Pinpoint the cell where the given text exists, returning its (X, Y) midpoint coordinate. 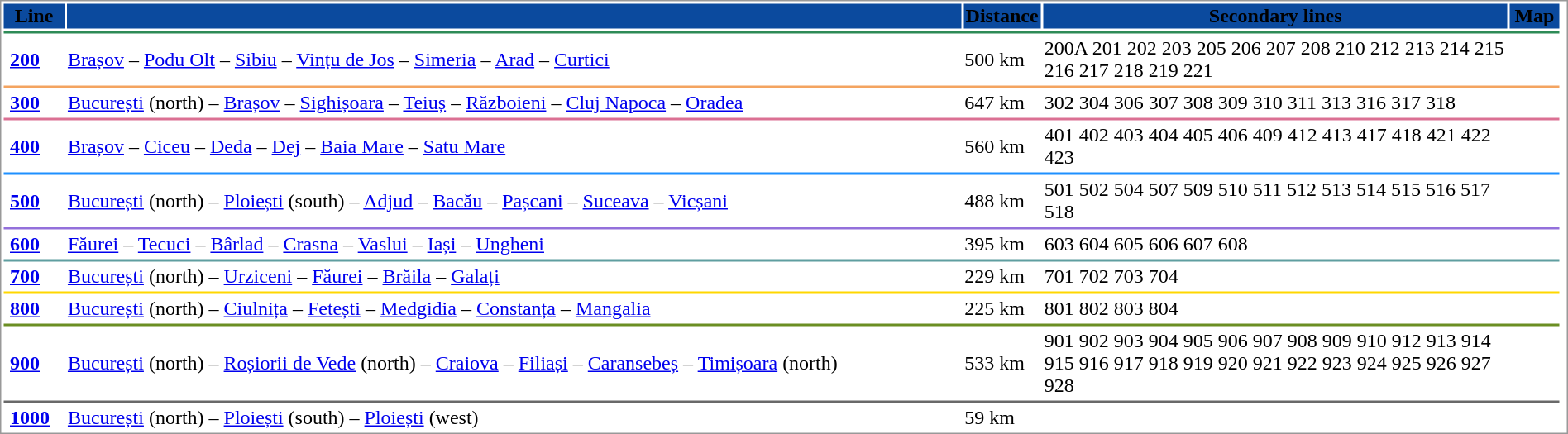
488 km (1002, 200)
229 km (1002, 277)
Distance (1002, 16)
București (north) – Ciulnița – Fetești – Medgidia – Constanța – Mangalia (513, 308)
400 (33, 145)
București (north) – Urziceni – Făurei – Brăila – Galați (513, 277)
533 km (1002, 364)
București (north) – Roșiorii de Vede (north) – Craiova – Filiași – Caransebeș – Timișoara (north) (513, 364)
225 km (1002, 308)
Line (33, 16)
Secondary lines (1275, 16)
701 702 703 704 (1275, 277)
București (north) – Ploiești (south) – Adjud – Bacău – Pașcani – Suceava – Vicșani (513, 200)
700 (33, 277)
560 km (1002, 145)
647 km (1002, 103)
603 604 605 606 607 608 (1275, 244)
801 802 803 804 (1275, 308)
Brașov – Podu Olt – Sibiu – Vințu de Jos – Simeria – Arad – Curtici (513, 60)
501 502 504 507 509 510 511 512 513 514 515 516 517 518 (1275, 200)
800 (33, 308)
59 km (1002, 417)
1000 (33, 417)
Făurei – Tecuci – Bârlad – Crasna – Vaslui – Iași – Ungheni (513, 244)
395 km (1002, 244)
500 (33, 200)
500 km (1002, 60)
600 (33, 244)
401 402 403 404 405 406 409 412 413 417 418 421 422 423 (1275, 145)
302 304 306 307 308 309 310 311 313 316 317 318 (1275, 103)
901 902 903 904 905 906 907 908 909 910 912 913 914 915 916 917 918 919 920 921 922 923 924 925 926 927 928 (1275, 364)
200A 201 202 203 205 206 207 208 210 212 213 214 215 216 217 218 219 221 (1275, 60)
București (north) – Brașov – Sighișoara – Teiuș – Războieni – Cluj Napoca – Oradea (513, 103)
București (north) – Ploiești (south) – Ploiești (west) (513, 417)
200 (33, 60)
Map (1535, 16)
900 (33, 364)
300 (33, 103)
Brașov – Ciceu – Deda – Dej – Baia Mare – Satu Mare (513, 145)
